Detect which cell encompasses the target text, then output its (x, y) center coordinate. 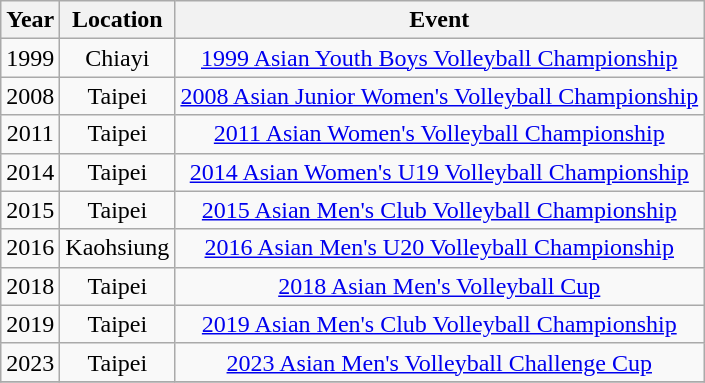
2014 Asian Women's U19 Volleyball Championship (440, 172)
2015 (30, 210)
2008 Asian Junior Women's Volleyball Championship (440, 96)
2019 Asian Men's Club Volleyball Championship (440, 324)
2011 Asian Women's Volleyball Championship (440, 134)
2008 (30, 96)
Chiayi (118, 58)
Year (30, 20)
Event (440, 20)
1999 (30, 58)
2014 (30, 172)
2016 (30, 248)
2016 Asian Men's U20 Volleyball Championship (440, 248)
2011 (30, 134)
2018 (30, 286)
2015 Asian Men's Club Volleyball Championship (440, 210)
1999 Asian Youth Boys Volleyball Championship (440, 58)
Location (118, 20)
2023 (30, 362)
2023 Asian Men's Volleyball Challenge Cup (440, 362)
2019 (30, 324)
2018 Asian Men's Volleyball Cup (440, 286)
Kaohsiung (118, 248)
